Determine the (x, y) coordinate at the center of the cell enclosing the given text.  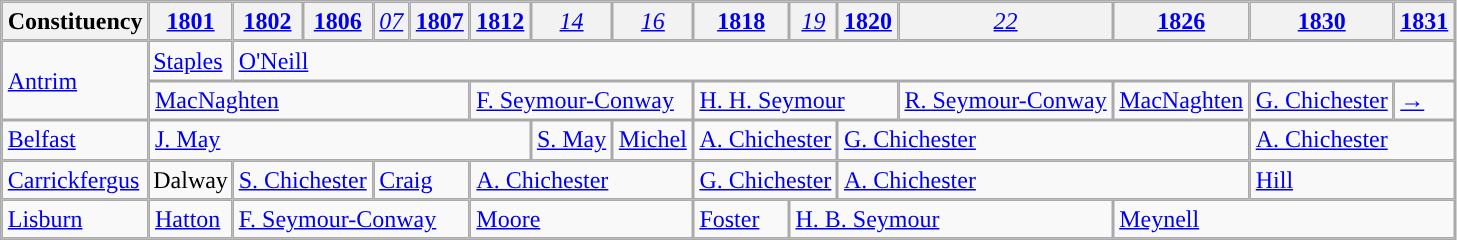
1812 (500, 22)
1818 (741, 22)
1806 (338, 22)
1801 (191, 22)
→ (1424, 101)
J. May (340, 140)
O'Neill (843, 61)
S. Chichester (302, 180)
Hill (1352, 180)
19 (813, 22)
Antrim (76, 80)
Meynell (1284, 219)
Carrickfergus (76, 180)
16 (654, 22)
Hatton (191, 219)
1826 (1182, 22)
1807 (440, 22)
1831 (1424, 22)
1802 (267, 22)
1830 (1322, 22)
07 (392, 22)
22 (1006, 22)
Moore (582, 219)
Craig (422, 180)
Michel (654, 140)
Belfast (76, 140)
Dalway (191, 180)
S. May (572, 140)
Lisburn (76, 219)
Foster (741, 219)
14 (572, 22)
1820 (868, 22)
Staples (191, 61)
H. H. Seymour (796, 101)
H. B. Seymour (951, 219)
Constituency (76, 22)
R. Seymour-Conway (1006, 101)
